Find where the given text appears and provide that cell's center as (X, Y) coordinate. 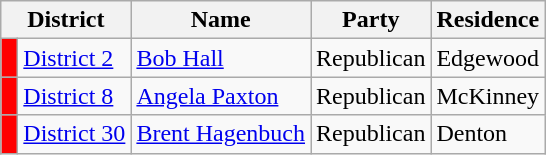
McKinney (488, 96)
Denton (488, 134)
District 30 (74, 134)
Edgewood (488, 58)
District (66, 20)
Name (221, 20)
Brent Hagenbuch (221, 134)
Bob Hall (221, 58)
District 8 (74, 96)
Party (371, 20)
Angela Paxton (221, 96)
Residence (488, 20)
District 2 (74, 58)
